Extract the [x, y] coordinate from the center of the cell holding the provided text.  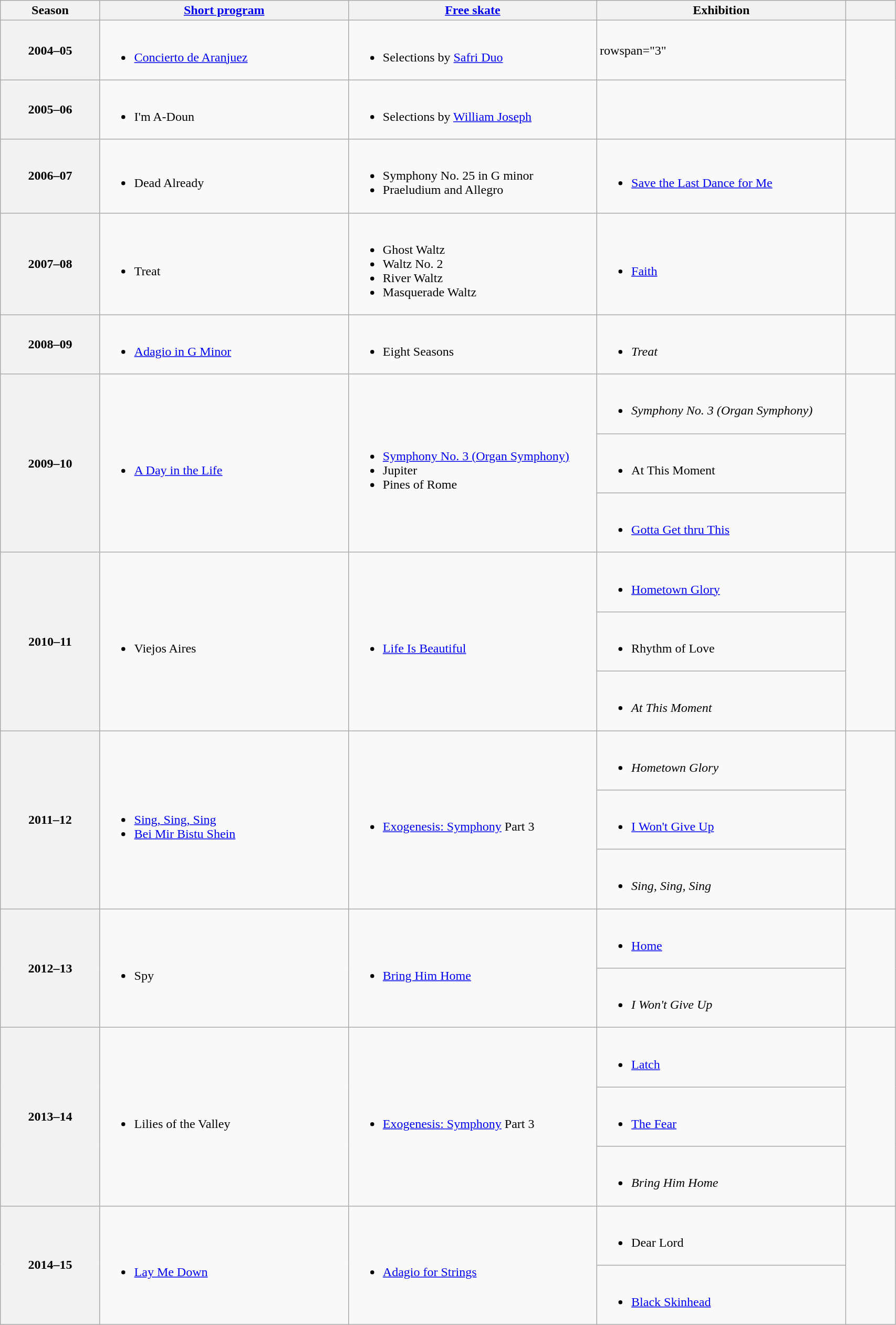
Rhythm of Love [722, 641]
Adagio in G Minor [224, 345]
Exhibition [722, 11]
Lilies of the Valley [224, 1117]
Faith [722, 264]
Viejos Aires [224, 641]
A Day in the Life [224, 463]
I'm A-Doun [224, 109]
2014–15 [50, 1265]
Black Skinhead [722, 1295]
Gotta Get thru This [722, 522]
2007–08 [50, 264]
Lay Me Down [224, 1265]
Symphony No. 3 (Organ Symphony) [722, 403]
Free skate [473, 11]
The Fear [722, 1117]
2005–06 [50, 109]
Spy [224, 968]
Selections by William Joseph [473, 109]
Life Is Beautiful [473, 641]
Sing, Sing, Sing [722, 879]
2013–14 [50, 1117]
Symphony No. 3 (Organ Symphony)JupiterPines of Rome [473, 463]
Selections by Safri Duo [473, 50]
Latch [722, 1057]
Sing, Sing, SingBei Mir Bistu Shein [224, 820]
Adagio for Strings [473, 1265]
Dead Already [224, 176]
2008–09 [50, 345]
Symphony No. 25 in G minorPraeludium and Allegro [473, 176]
2011–12 [50, 820]
2006–07 [50, 176]
rowspan="3" [722, 50]
Home [722, 938]
Concierto de Aranjuez [224, 50]
Eight Seasons [473, 345]
Save the Last Dance for Me [722, 176]
Ghost WaltzWaltz No. 2River WaltzMasquerade Waltz [473, 264]
Short program [224, 11]
Season [50, 11]
2012–13 [50, 968]
2010–11 [50, 641]
2009–10 [50, 463]
2004–05 [50, 50]
Dear Lord [722, 1236]
